Pinpoint the cell where the given text exists, returning its [x, y] midpoint coordinate. 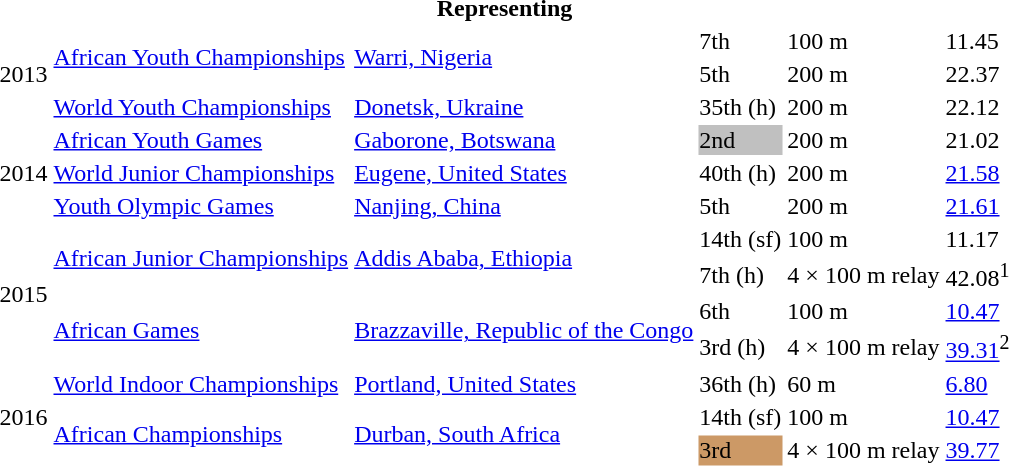
35th (h) [740, 107]
African Youth Games [201, 140]
Brazzaville, Republic of the Congo [524, 330]
World Youth Championships [201, 107]
World Junior Championships [201, 173]
Warri, Nigeria [524, 58]
6th [740, 311]
Eugene, United States [524, 173]
Durban, South Africa [524, 434]
Youth Olympic Games [201, 206]
3rd (h) [740, 347]
Gaborone, Botswana [524, 140]
Nanjing, China [524, 206]
36th (h) [740, 384]
African Championships [201, 434]
Portland, United States [524, 384]
7th [740, 41]
World Indoor Championships [201, 384]
Donetsk, Ukraine [524, 107]
Addis Ababa, Ethiopia [524, 258]
40th (h) [740, 173]
3rd [740, 450]
60 m [864, 384]
African Junior Championships [201, 258]
2nd [740, 140]
7th (h) [740, 275]
African Games [201, 330]
African Youth Championships [201, 58]
